Provide the (X, Y) coordinate of the cell's center where the given text is located.  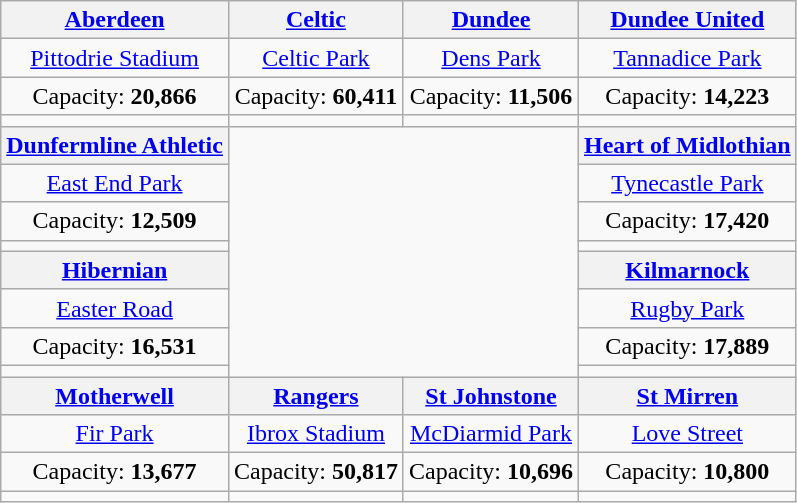
Tynecastle Park (688, 183)
Capacity: 20,866 (115, 96)
Celtic Park (316, 58)
Heart of Midlothian (688, 145)
Easter Road (115, 308)
McDiarmid Park (490, 434)
Capacity: 10,696 (490, 472)
St Johnstone (490, 395)
St Mirren (688, 395)
East End Park (115, 183)
Tannadice Park (688, 58)
Dundee United (688, 20)
Capacity: 12,509 (115, 221)
Capacity: 14,223 (688, 96)
Capacity: 17,889 (688, 346)
Capacity: 50,817 (316, 472)
Celtic (316, 20)
Rangers (316, 395)
Pittodrie Stadium (115, 58)
Capacity: 10,800 (688, 472)
Ibrox Stadium (316, 434)
Kilmarnock (688, 270)
Capacity: 13,677 (115, 472)
Fir Park (115, 434)
Capacity: 16,531 (115, 346)
Dundee (490, 20)
Hibernian (115, 270)
Capacity: 17,420 (688, 221)
Rugby Park (688, 308)
Dunfermline Athletic (115, 145)
Dens Park (490, 58)
Aberdeen (115, 20)
Love Street (688, 434)
Capacity: 11,506 (490, 96)
Motherwell (115, 395)
Capacity: 60,411 (316, 96)
